Find where the given text appears and provide that cell's center as [X, Y] coordinate. 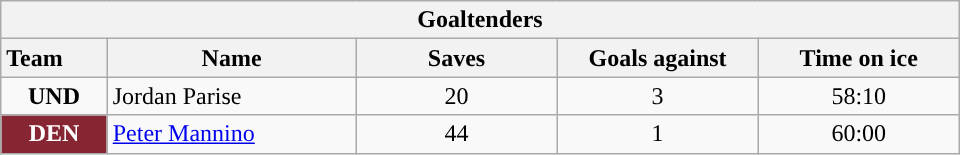
20 [456, 96]
Goals against [658, 58]
Name [232, 58]
Peter Mannino [232, 134]
Jordan Parise [232, 96]
44 [456, 134]
Team [54, 58]
60:00 [858, 134]
Time on ice [858, 58]
58:10 [858, 96]
3 [658, 96]
UND [54, 96]
1 [658, 134]
DEN [54, 134]
Saves [456, 58]
Goaltenders [480, 20]
